Return the (x, y) coordinate for the center point of the cell that contains the specified text.  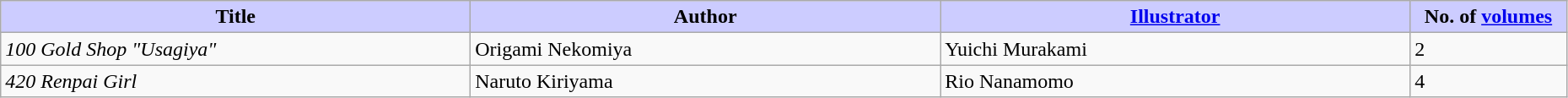
2 (1489, 49)
420 Renpai Girl (236, 81)
Rio Nanamomo (1176, 81)
Title (236, 17)
Illustrator (1176, 17)
Author (705, 17)
Naruto Kiriyama (705, 81)
Yuichi Murakami (1176, 49)
4 (1489, 81)
100 Gold Shop "Usagiya" (236, 49)
No. of volumes (1489, 17)
Origami Nekomiya (705, 49)
